Return [x, y] of the center of cell containing provided text 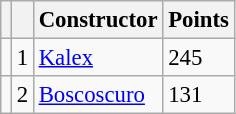
131 [198, 95]
1 [22, 58]
Boscoscuro [98, 95]
Constructor [98, 20]
245 [198, 58]
2 [22, 95]
Points [198, 20]
Kalex [98, 58]
